Provide the [x, y] coordinate of the cell's center where the given text is located.  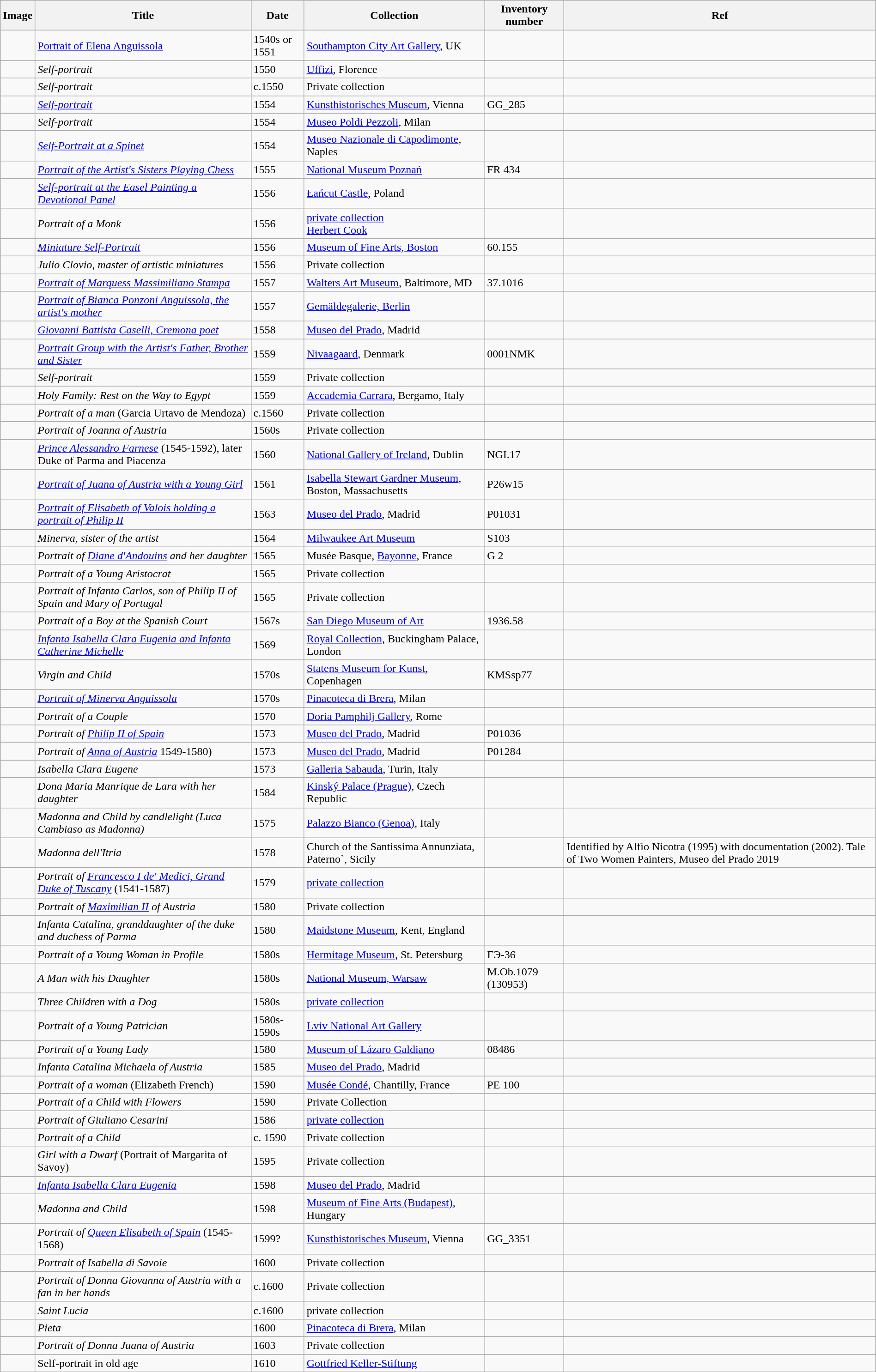
Portrait of Diane d'Andouins and her daughter [143, 556]
Accademia Carrara, Bergamo, Italy [394, 395]
FR 434 [524, 169]
P01036 [524, 734]
Doria Pamphilj Gallery, Rome [394, 716]
1580s-1590s [277, 1025]
Pieta [143, 1328]
c.1560 [277, 413]
1599? [277, 1239]
P26w15 [524, 484]
Museum of Fine Arts, Boston [394, 247]
Palazzo Bianco (Genoa), Italy [394, 823]
G 2 [524, 556]
Self-portrait in old age [143, 1363]
private collectionHerbert Cook [394, 224]
60.155 [524, 247]
Infanta Catalina, granddaughter of the duke and duchess of Parma [143, 930]
Walters Art Museum, Baltimore, MD [394, 282]
Portrait of a Child with Flowers [143, 1102]
Minerva, sister of the artist [143, 538]
Portrait of Minerva Anguissola [143, 699]
Łańcut Castle, Poland [394, 193]
Collection [394, 16]
1567s [277, 621]
Portrait of Maximilian II of Austria [143, 907]
Museo Poldi Pezzoli, Milan [394, 122]
Portrait of the Artist's Sisters Playing Chess [143, 169]
Dona Maria Manrique de Lara with her daughter [143, 792]
1585 [277, 1067]
Portrait of Anna of Austria 1549-1580) [143, 751]
Portrait of a Young Lady [143, 1050]
Portrait of Bianca Ponzoni Anguissola, the artist's mother [143, 307]
Musée Condé, Chantilly, France [394, 1085]
1586 [277, 1120]
Church of the Santissima Annunziata, Paterno`, Sicily [394, 852]
1550 [277, 69]
Portrait of a man (Garcia Urtavo de Mendoza) [143, 413]
1570 [277, 716]
Museo Nazionale di Capodimonte, Naples [394, 146]
Infanta Isabella Clara Eugenia and Infanta Catherine Michelle [143, 645]
National Museum, Warsaw [394, 978]
1584 [277, 792]
Portrait of Donna Juana of Austria [143, 1345]
1558 [277, 330]
ГЭ-36 [524, 954]
Ref [720, 16]
0001NMK [524, 354]
Portrait of a Monk [143, 224]
NGI.17 [524, 454]
Portrait of Queen Elisabeth of Spain (1545-1568) [143, 1239]
Maidstone Museum, Kent, England [394, 930]
Portrait of Isabella di Savoie [143, 1263]
Museum of Fine Arts (Budapest), Hungary [394, 1209]
1560s [277, 430]
Portrait of Juana of Austria with a Young Girl [143, 484]
1561 [277, 484]
Portrait of Philip II of Spain [143, 734]
Portrait of Joanna of Austria [143, 430]
National Gallery of Ireland, Dublin [394, 454]
Giovanni Battista Caselli, Cremona poet [143, 330]
1603 [277, 1345]
Portrait of Marquess Massimiliano Stampa [143, 282]
37.1016 [524, 282]
Virgin and Child [143, 675]
Portrait of Elena Anguissola [143, 45]
Gemäldegalerie, Berlin [394, 307]
Self-portrait at the Easel Painting a Devotional Panel [143, 193]
Portrait Group with the Artist's Father, Brother and Sister [143, 354]
1610 [277, 1363]
Isabella Stewart Gardner Museum, Boston, Massachusetts [394, 484]
1540s or 1551 [277, 45]
S103 [524, 538]
Holy Family: Rest on the Way to Egypt [143, 395]
Infanta Isabella Clara Eugenia [143, 1185]
1569 [277, 645]
Musée Basque, Bayonne, France [394, 556]
Portrait of a Boy at the Spanish Court [143, 621]
Title [143, 16]
Portrait of a woman (Elizabeth French) [143, 1085]
Portrait of a Couple [143, 716]
Madonna and Child by candlelight (Luca Cambiaso as Madonna) [143, 823]
Miniature Self-Portrait [143, 247]
Museum of Lázaro Galdiano [394, 1050]
Saint Lucia [143, 1310]
Gottfried Keller-Stiftung [394, 1363]
P01031 [524, 514]
c.1550 [277, 87]
1560 [277, 454]
1563 [277, 514]
GG_3351 [524, 1239]
Nivaagaard, Denmark [394, 354]
National Museum Poznań [394, 169]
Galleria Sabauda, Turin, Italy [394, 769]
Self-Portrait at a Spinet [143, 146]
Date [277, 16]
A Man with his Daughter [143, 978]
1555 [277, 169]
P01284 [524, 751]
1564 [277, 538]
Julio Clovio, master of artistic miniatures [143, 265]
Portrait of Infanta Carlos, son of Philip II of Spain and Mary of Portugal [143, 597]
Portrait of a Young Patrician [143, 1025]
Southampton City Art Gallery, UK [394, 45]
Identified by Alfio Nicotra (1995) with documentation (2002). Tale of Two Women Painters, Museo del Prado 2019 [720, 852]
Infanta Catalina Michaela of Austria [143, 1067]
Inventory number [524, 16]
1595 [277, 1161]
Portrait of Francesco I de' Medici, Grand Duke of Tuscany (1541-1587) [143, 883]
Statens Museum for Kunst, Copenhagen [394, 675]
San Diego Museum of Art [394, 621]
Madonna dell'Itria [143, 852]
KMSsp77 [524, 675]
Portrait of a Child [143, 1137]
Portrait of a Young Woman in Profile [143, 954]
Private Collection [394, 1102]
Kinský Palace (Prague), Czech Republic [394, 792]
Uffizi, Florence [394, 69]
Portrait of a Young Aristocrat [143, 573]
Image [18, 16]
Portrait of Elisabeth of Valois holding a portrait of Philip II [143, 514]
08486 [524, 1050]
1936.58 [524, 621]
c. 1590 [277, 1137]
Prince Alessandro Farnese (1545-1592), later Duke of Parma and Piacenza [143, 454]
Hermitage Museum, St. Petersburg [394, 954]
Madonna and Child [143, 1209]
Three Children with a Dog [143, 1002]
Milwaukee Art Museum [394, 538]
PE 100 [524, 1085]
GG_285 [524, 104]
1579 [277, 883]
1578 [277, 852]
Lviv National Art Gallery [394, 1025]
M.Ob.1079 (130953) [524, 978]
Isabella Clara Eugene [143, 769]
Royal Collection, Buckingham Palace, London [394, 645]
1575 [277, 823]
Portrait of Giuliano Cesarini [143, 1120]
Portrait of Donna Giovanna of Austria with a fan in her hands [143, 1287]
Girl with a Dwarf (Portrait of Margarita of Savoy) [143, 1161]
